Detect which cell encompasses the target text, then output its (x, y) center coordinate. 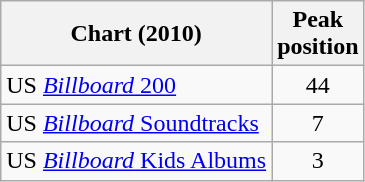
7 (318, 123)
US Billboard Soundtracks (136, 123)
US Billboard 200 (136, 85)
44 (318, 85)
Chart (2010) (136, 34)
US Billboard Kids Albums (136, 161)
3 (318, 161)
Peakposition (318, 34)
